Detect which cell encompasses the target text, then output its [X, Y] center coordinate. 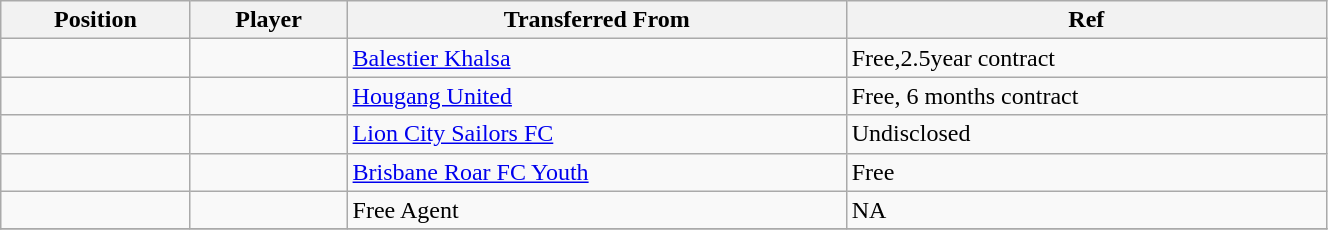
Free [1086, 172]
Lion City Sailors FC [596, 134]
Hougang United [596, 96]
Ref [1086, 20]
NA [1086, 210]
Free Agent [596, 210]
Brisbane Roar FC Youth [596, 172]
Undisclosed [1086, 134]
Transferred From [596, 20]
Player [268, 20]
Balestier Khalsa [596, 58]
Free,2.5year contract [1086, 58]
Free, 6 months contract [1086, 96]
Position [96, 20]
